Identify which cell holds the provided text, then report its (x, y) central coordinate. 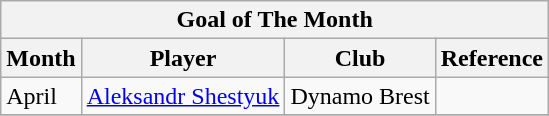
Reference (492, 58)
Player (183, 58)
Aleksandr Shestyuk (183, 96)
Dynamo Brest (360, 96)
April (41, 96)
Club (360, 58)
Goal of The Month (275, 20)
Month (41, 58)
